Detect which cell encompasses the target text, then output its (X, Y) center coordinate. 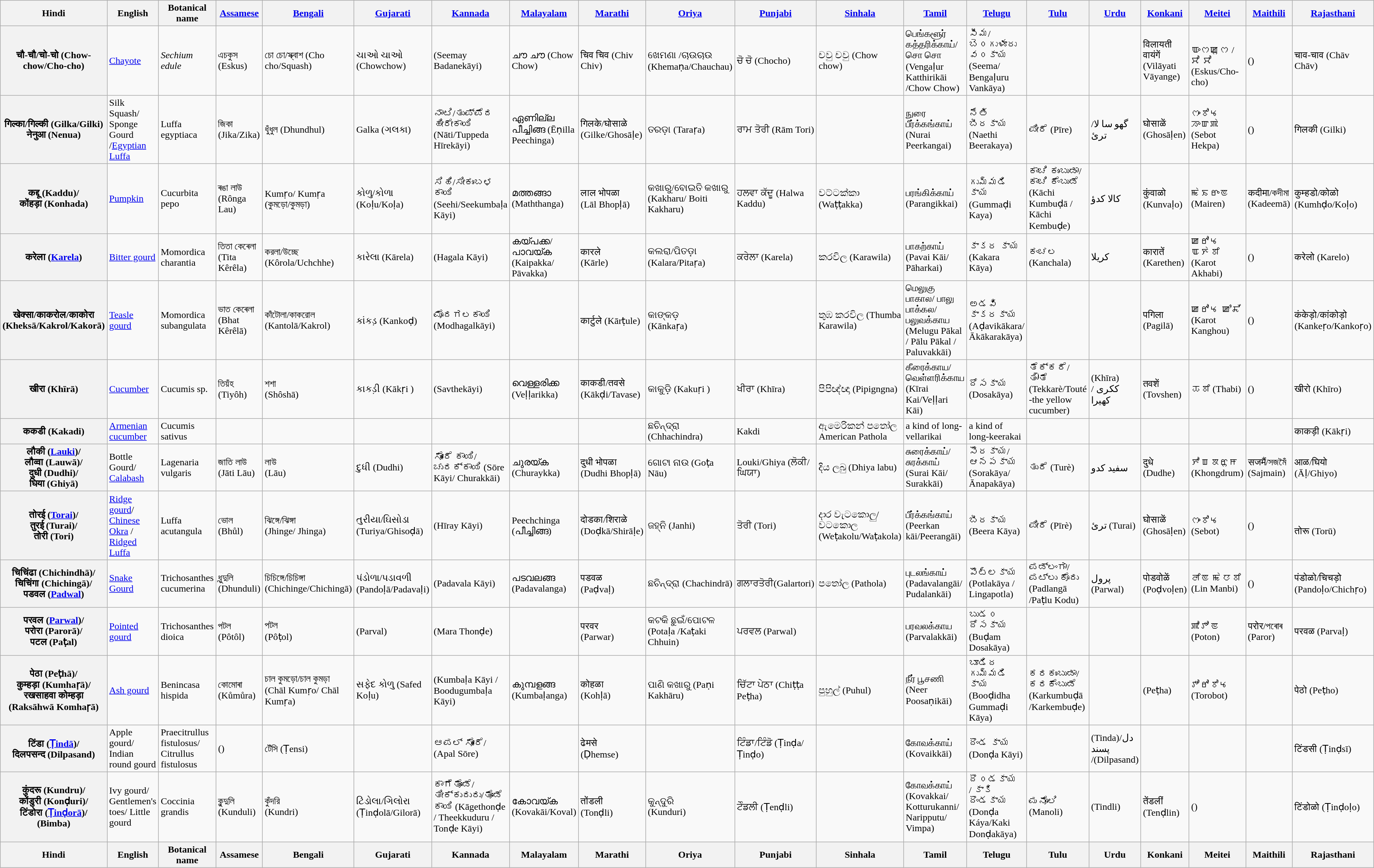
କୁନ୍ଦୁରି (Kunduri) (690, 807)
දිය ලබු (Dhiya labu) (860, 467)
ꯊꯕꯤ (Thabi) (1217, 389)
ചുരയ്ക (Churaykka) (544, 467)
चाव-चाव (Chāv Chāv) (1333, 61)
परोर/পৰোৰ (Paror) (1269, 631)
ಕಂಚಲ (Kanchala) (1058, 257)
କାଙ୍କଡ଼(Kānkaṛa) (690, 320)
ਟਿੰਡਾ/ਟਿੰਡੋ (Ṭinḍa/Ṭinḍo) (776, 748)
टिंडसी (Ṭinḍsī) (1333, 748)
चिचिंढा (Chichindhā)/चिचिंगा (Chichingā)/पडवल (Padwal) (54, 584)
कारले(Kārle) (612, 257)
তিতা কেৰেলা(Tita Kêrêla) (239, 257)
ತೆಕ್ಕರೆ/ ತೌತೆ (Tekkarè/Touté -the yellow cucumber) (1058, 389)
(Hagala Kāyi) (471, 257)
ਪਰਵਲ (Parwal) (776, 631)
दुधे (Dudhe) (1165, 467)
Bitter gourd (133, 257)
परवल (Parwal)/परोरा (Parorā)/पटल (Paṭal) (54, 631)
கோவக்காய் (Kovakkai/ Kotturukanni/ Naripputu/ Vimpa) (935, 807)
బూడిద గుమ్మడి కాయ(Booḍidha Gummaḍi Kāya) (997, 690)
Silk Squash/ Sponge Gourd /Egyptian Luffa (133, 129)
బుడ౦ దోసకాయ (Buḍam Dosakāya) (997, 631)
করলা/উচ্ছে(Kôrola/Uchchhe) (308, 257)
ਟੇੰਡਲੀ (Ṭenḍli) (776, 807)
ꯃꯥꯏꯔꯦꯟ (Mairen) (1217, 198)
Kumṛo/ Kumṛa(কুমড়ো/কুমড়া) (308, 198)
करेलो (Karelo) (1333, 257)
ಕಾಗೆತೊಂಡೆ/ತೀಕ್ಕುದುರು/ತೊಂಡೆ ಕಾಯಿ (Kāgethonḍe / Theekkuduru / Tonḍe Kāyi) (471, 807)
শশা(Shôshā) (308, 389)
నేతి బీరకాయ (Naethi Beerakaya) (997, 129)
କାକୁଡ଼ି (Kakuṛi ) (690, 389)
മത്തങ്ങാ (Maththanga) (544, 198)
Louki/Ghiya (ਲੋਕੀ/ਘਿਯਾ) (776, 467)
దొ౦డకాయ/ కాకి దొండకాయ (Donḍa Káya/Kaki Donḍakāya) (997, 807)
ढेमसे(Ḍhemse) (612, 748)
Momordica subangulata (187, 320)
Cucumis sativus (187, 431)
કાકડ઼ી (Kākṛi ) (393, 389)
কোমোৰা(Kůmůra) (239, 690)
(Kumbaḷa Kāyi / Boodugumbaḷa Kāyi) (471, 690)
ಕಾಚಿ ಕುಂಬುಡಾ/ ಕಾಚಿ ಕೆಂಬುಡೆ (Kāchi Kumbuḍā / Kāchi Kembuḍe) (1058, 198)
তিয়ঁহ(Tiyôh) (239, 389)
கோவக்காய் (Kovaikkāi) (935, 748)
कोहळा(Kohḷā) (612, 690)
ꯄꯣꯇꯣꯟ (Poton) (1217, 631)
लाल भोपळा(Lāl Bhopḷā) (612, 198)
तोरू (Torū) (1333, 525)
පුහුල් (Puhul) (860, 690)
દુધી (Dudhi) (393, 467)
तवशें (Tovshen) (1165, 389)
পটল(Pôṭol) (308, 631)
दुधी भोपळा(Dudhi Bhopḷā) (612, 467)
ಪೀರೆ (Pīre) (1058, 129)
Armenian cucumber (133, 431)
কুন্দুলি(Kunduli) (239, 807)
Cucumber (133, 389)
(Savthekāyi) (471, 389)
పొట్లకాయ(Potlakāya / Lingapotla) (997, 584)
දාර වැටකොලු/වටකොල (Weṭakolu/Waṭakola) (860, 525)
काकडी/तवसे(Kākḍi/Tavase) (612, 389)
(Parval) (393, 631)
कारातें (Karethen) (1165, 257)
(Tinda)/دل پسند /(Dilpasand) (1115, 748)
ଛଚିନ୍ଦ୍ରା(Chhachindra) (690, 431)
સફેદ કોળુ (Safed Koḷu) (393, 690)
(Hīray Kāyi) (471, 525)
புடலங்காய் (Padavalangāi/ Pudalankāi) (935, 584)
ঝিঙ্গে/ঝিঙ্গা(Jhinge/ Jhinga) (308, 525)
ପାଣି କଖାରୁ (Paṇi Kakhāru) (690, 690)
Cucumis sp. (187, 389)
ચાઓ ચાઓ (Chowchow) (393, 61)
এচকুস (Eskus) (239, 61)
ಕರಕುಂಬುಡಾ/ಕರಕೆಂಬುಡೆ (Karkumbuḍā /Karkembuḍe) (1058, 690)
ചൗ ചൗ (Chow Chow) (544, 61)
පිපිඥ්ඥා (Pipigngna) (860, 389)
پرول (Parwal) (1115, 584)
ਚਿੱਟਾ ਪੇਠਾ (Chiṭṭa Peṭha) (776, 690)
நீர் பூசணி (Neer Poosaṇikāi) (935, 690)
Apple gourd/ Indian round gourd (133, 748)
ꯈꯣꯡꯗꯔꯨꯝ (Khongdrum) (1217, 467)
ನಾಟಿ/ತುಪ್ಪೆದ ಹೀರೇಕಾಯಿ (Nāti/Tuppeda Hīrekāyi) (471, 129)
బీరకాయ(Beera Kāya) (997, 525)
சுரைக்காய்/சுரக்காய் (Surai Kāi/ Surakkāi) (935, 467)
चिव चिव (Chiv Chiv) (612, 61)
ತುರೆ (Turè) (1058, 467)
ಸೋರೆ ಕಾಯಿ/ ಚುರಕ್ಕಾಯಿ (Sōre Kāyi/ Churakkāi) (471, 467)
टिंडा (Ṭindā)/दिलपसन्द (Dilpasand) (54, 748)
ترئ (Turai) (1115, 525)
سفيد كدو (1115, 467)
Peechchinga (പീച്ചിങ്ങ) (544, 525)
පතෝල (Pathola) (860, 584)
ধুন্দুলি(Dhunduli) (239, 584)
Chayote (133, 61)
କଲରା/ପିତଡ଼ା (Kalara/Pitaṛa) (690, 257)
ତରଡ଼ା (Taraṛa) (690, 129)
Benincasa hispida (187, 690)
Coccinia grandis (187, 807)
दोडका/शिराळे(Doḍkā/Shirāḷe) (612, 525)
କଟକି ଛୁଇଁ/ପୋଟଳ (Potaḷa /Kaṭaki Chhuin) (690, 631)
Galka (ગલકા) (393, 129)
కాకర కాయ (Kakara Kāya) (997, 257)
পটল(Pôtôl) (239, 631)
ꯇꯣꯔꯣꯕꯣꯠ (Torobot) (1217, 690)
Pumpkin (133, 198)
आळ/घियो (Āḷ/Ghiyo) (1333, 467)
Cucurbita pepo (187, 198)
कुंवाळो (Kunvaḷo) (1165, 198)
సీమ/బె౦గుళూరు వ౦కాయ (Seema/ Bengaḷuru Vankāya) (997, 61)
તુરીયા/ઘિસોડા (Turiya/Ghisoḍā) (393, 525)
કોળુ/કોળા (Koḷu/Koḷa) (393, 198)
জাতি লাউ (Jāti Lāu) (239, 467)
(Tindli) (1115, 807)
पेठो (Peṭho) (1333, 690)
பாகற்காய் (Pavai Kāi/ Pāharkai) (935, 257)
विलायती वायंगें (Vilāyati Vāyange) (1165, 61)
Snake Gourd (133, 584)
परवळ (Parvaḷ) (1333, 631)
గుమ్మడి కాయ (Gummaḍi Kaya) (997, 198)
പടവലങ്ങ (Padavalanga) (544, 584)
तोरई (Torai)/तुरई (Turai)/तोरी (Tori) (54, 525)
ककडी (Kakadi) (54, 431)
कंकेड़ो/कांकोड़ो (Kankeṛo/Kankoṛo) (1333, 320)
ਤੋਰੀ (Tori) (776, 525)
Luffa egyptiaca (187, 129)
பீர்க்கங்காய் (Peerkan kāi/Peerangāi) (935, 525)
पेठा (Peṭhā)/कुम्हड़ा (Kumhaṛā)/रखसाहवा कोम्हड़ा (Raksāhwā Komhaṛā) (54, 690)
වට්ටක්කා (Waṭṭakka) (860, 198)
Praecitrullus fistulosus/ Citrullus fistulosus (187, 748)
पडवळ(Paḍvaḷ) (612, 584)
गिल्का/गिल्की (Gilka/Gilki) नेनुआ (Nenua) (54, 129)
കോവയ്ക (Kovakāi/Koval) (544, 807)
കുമ്പളങ്ങ (Kumbaḷanga) (544, 690)
ভাত কেৰেলা (Bhat Kêrêlā) (239, 320)
लौकी (Lauki)/लौव्वा (Lauwā)/दुधी (Dudhi)/घिया (Ghiyā) (54, 467)
ଛଚିନ୍ଦ୍ରା (Chachindrā) (690, 584)
तोंडली(Tonḍli) (612, 807)
ধুঁধুল (Dhundhul) (308, 129)
कुम्हडो/कोळो (Kumhḍo/Koḷo) (1333, 198)
कार्टुले (Kārṭule) (612, 320)
ꯀꯔꯣꯠ ꯑꯈꯥꯕꯤ (Karot Akhabi) (1217, 257)
అడవి కాకరకాయ(Aḍavikākara/Ākākarakāya) (997, 320)
කරවිල (Karawila) (860, 257)
Pointed gourd (133, 631)
(Padavala Kāyi) (471, 584)
खीरो (Khīro) (1333, 389)
ꯑꯦꯁꯀꯨꯁ /ꯆꯣ ꯆꯣ (Eskus/Cho-cho) (1217, 61)
Ash gourd (133, 690)
பரங்கிக்காய் (Parangikkai) (935, 198)
काकड़ी (Kākṛi) (1333, 431)
জিকা (Jika/Zika) (239, 129)
खीरा (Khīrā) (54, 389)
गिलकी (Gilki) (1333, 129)
Trichosanthes cucumerina (187, 584)
Sechium edule (187, 61)
सजमैं/সজমৈঁ (Sajmain) (1269, 467)
ਖੀਰਾ (Khīra) (776, 389)
كالا كدؤ (1115, 198)
വെള്ളരിക്ക (Veḷḷarikka) (544, 389)
കയ്പക്ക/പാവയ്ക (Kaipakka/ Pāvakka) (544, 257)
कदीमा/কদীমা (Kadeemā) (1269, 198)
பரவலக்காய (Parvalakkāi) (935, 631)
ꯁꯦꯕꯣꯠ (Sebot) (1217, 525)
परवर(Parwar) (612, 631)
ଜହ୍ନି (Janhi) (690, 525)
ਰਾਮ ਤੋਰੀ (Rām Tori) (776, 129)
තුඹ කරවිල (Thumba Karawila) (860, 320)
কুঁদরি(Kundri) (308, 807)
ଗୋଟା ନାଉ (Goṭa Nāu) (690, 467)
ৰঙা লাউ(Rônga Lau) (239, 198)
ਹਲਵਾ ਕੱਦੂ (Halwa Kaddu) (776, 198)
దొండ కాయ(Donḍa Kāyi) (997, 748)
কাঁটোলা/কাকরোল (Kantolā/Kakrol) (308, 320)
a kind of long-keerakai (997, 431)
பெங்களூர் கத்தரிக்காய்/சொ சொ (Vengaḷur Katthirikāi /Chow Chow) (935, 61)
ꯁꯦꯕꯣꯠ ꯍꯦꯛꯄꯥ (Sebot Hekpa) (1217, 129)
કાંકડ઼ (Kankoḍ) (393, 320)
Ridge gourd/ Chinese Okra / Ridged Luffa (133, 525)
நுரை பீர்க்கங்காய் (Nurai Peerkangai) (935, 129)
(Peṭha) (1165, 690)
దోసకాయ (Dosakāya) (997, 389)
पोडवोळें (Poḍvoḷen) (1165, 584)
ಆಪಲ್ ಸೋರೆ/(Apal Sōre) (471, 748)
कद्दू (Kaddu)/कोंहड़ा (Konhada) (54, 198)
Teasle gourd (133, 320)
ಪೀರೆ (Pīrè) (1058, 525)
(Seemay Badanekāyi) (471, 61)
Bottle Gourd/ Calabash (133, 467)
गिलके/घोसाळे(Gilke/Ghosāḷe) (612, 129)
a kind of long-vellarikai (935, 431)
گهو سا لا/ترئ (1115, 129)
पंडोळो/चिचड़ो (Pandoḷo/Chichṛo) (1333, 584)
টেঁসি (Ṭensi) (308, 748)
Ivy gourd/ Gentlemen's toes/ Little gourd (133, 807)
సొరకాయ/ఆనపకాయ (Sorakāya/Ānapakāya) (997, 467)
(Mara Thonḍe) (471, 631)
ഏണില്ല പീച്ചിങ്ങ (Ēṇilla Peechinga) (544, 129)
ਚੋ ਚੋ (Chocho) (776, 61)
ಮೊದಗಲಕಾಯಿ (Modhagalkāyi) (471, 320)
करेला (Karela) (54, 257)
पगिला (Pagilā) (1165, 320)
Trichosanthes dioica (187, 631)
ଖେମଣା /ଚାଉଚାଉ (Khemaṇa/Chauchau) (690, 61)
Momordica charantia (187, 257)
ਗਲਾਰਤੋਰੀ(Galartori) (776, 584)
टिंडोळो (Ṭinḍoḷo) (1333, 807)
પંડોળા/પડાવળી (Pandoḷā/Padavaḷi) (393, 584)
চিচিঙ্গে/চিচিঙ্গা(Chichinge/Chichingā) (308, 584)
କଖାରୁ/ବୋଇତି କଖାରୁ (Kakharu/ Boiti Kakharu) (690, 198)
চাল কুমড়ো/চাল কুমড়া(Chāl Kumṛo/ Chāl Kumṛa) (308, 690)
ਕਰੇਲਾ (Karela) (776, 257)
ಸಿಹಿ/ಸೀಕುಂಬಳ ಕಾಯಿ (Seehi/Seekumbaḷa Kāyi) (471, 198)
লাউ(Lāu) (308, 467)
චවු චවු (Chow chow) (860, 61)
तेंडलीं (Tenḍlin) (1165, 807)
(Khīra) ككرى / كهيرا (1115, 389)
كريلا (1115, 257)
Lagenaria vulgaris (187, 467)
ꯂꯤꯟ ꯃꯥꯅꯕꯤ (Lin Manbi) (1217, 584)
চো চো/স্ক্বাশ (Cho cho/Squash) (308, 61)
ટિંડોલા/ગિલોરા (Ṭinḍolā/Gilorā) (393, 807)
कुंदरू (Kundru)/कोंडुरी (Konḍuri)/टिंडोरा (Ṭinḍorā)/(Bimba) (54, 807)
கீரைக்காய/வெள்ளரிக்காய (Kīrai Kai/Veḷḷari Kāi) (935, 389)
કારેલા (Kārela) (393, 257)
மெலுகு பாகால/ பாலு பாக்கல/ பலுவக்காய (Melugu Pākal / Pālu Pākal / Paluvakkāi) (935, 320)
चौ-चौ/चो-चो (Chow-chow/Cho-cho) (54, 61)
ꯀꯔꯣꯠ ꯀꯪꯘꯧ (Karot Kanghou) (1217, 320)
ಮನೊಲಿ (Manoli) (1058, 807)
ಪಡ್ಲಂಗಾ/ಪಟ್ಲು ಕೊದು (Padlangā /Paṭlu Kodu) (1058, 584)
ඇමෙරිකන් පතෝල American Pathola (860, 431)
खेेक्सा/काकरोल/काकोरा (Kheksā/Kakrol/Kakorā) (54, 320)
Luffa acutangula (187, 525)
Kakdi (776, 431)
ভোল(Bhůl) (239, 525)
